Search for the cell housing the specified text and yield its [X, Y] center coordinate. 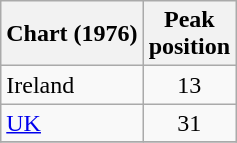
31 [189, 123]
Ireland [72, 85]
13 [189, 85]
Peak position [189, 34]
UK [72, 123]
Chart (1976) [72, 34]
